Determine the (x, y) coordinate at the center of the cell enclosing the given text.  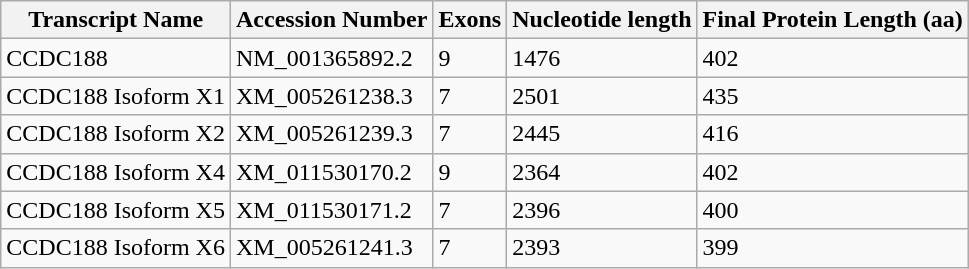
400 (832, 210)
XM_005261238.3 (331, 96)
XM_011530171.2 (331, 210)
CCDC188 Isoform X5 (116, 210)
XM_011530170.2 (331, 172)
Accession Number (331, 20)
CCDC188 Isoform X1 (116, 96)
CCDC188 (116, 58)
CCDC188 Isoform X6 (116, 248)
CCDC188 Isoform X2 (116, 134)
2445 (602, 134)
435 (832, 96)
416 (832, 134)
2501 (602, 96)
Final Protein Length (aa) (832, 20)
2393 (602, 248)
399 (832, 248)
XM_005261241.3 (331, 248)
Exons (470, 20)
Transcript Name (116, 20)
2396 (602, 210)
Nucleotide length (602, 20)
1476 (602, 58)
2364 (602, 172)
CCDC188 Isoform X4 (116, 172)
XM_005261239.3 (331, 134)
NM_001365892.2 (331, 58)
